Return [X, Y] of the center of cell containing provided text 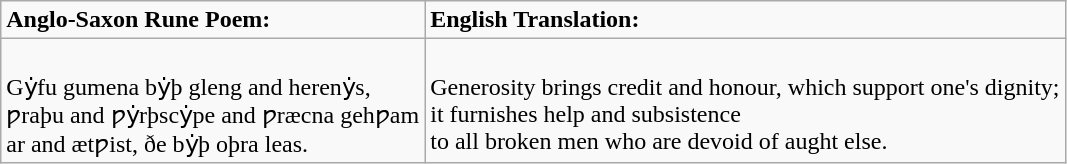
English Translation: [745, 20]
Generosity brings credit and honour, which support one's dignity; it furnishes help and subsistence to all broken men who are devoid of aught else. [745, 101]
Anglo-Saxon Rune Poem: [213, 20]
Gẏfu gumena bẏþ gleng and herenẏs, ƿraþu and ƿẏrþscẏpe and ƿræcna gehƿam ar and ætƿist, ðe bẏþ oþra leas. [213, 101]
